Scan for the cell matching the given text and deliver its [X, Y] coordinate at center. 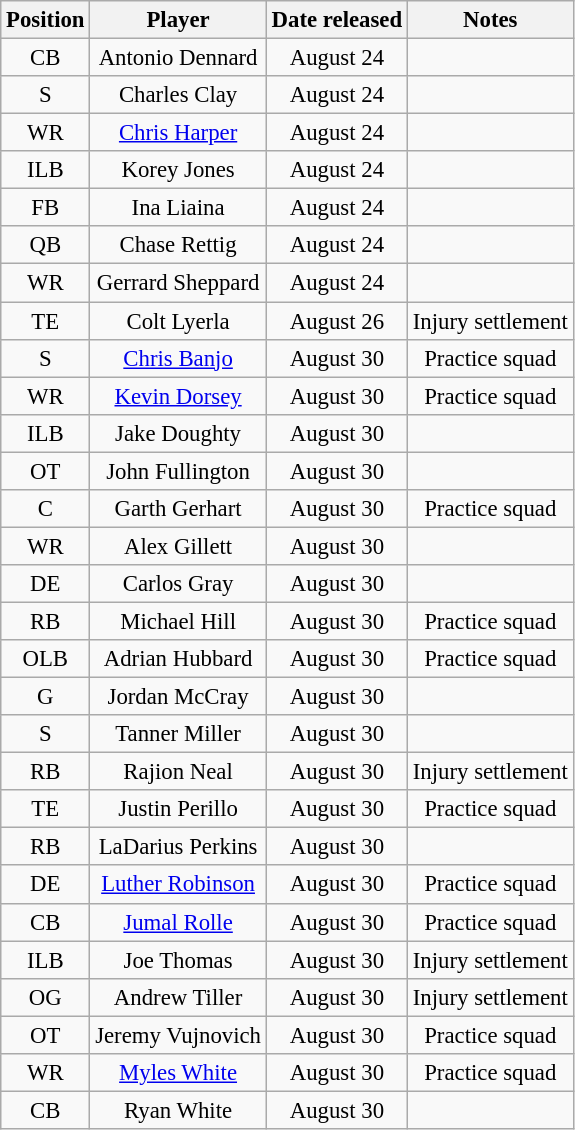
Charles Clay [178, 95]
Korey Jones [178, 170]
Adrian Hubbard [178, 659]
Jordan McCray [178, 697]
Kevin Dorsey [178, 396]
Luther Robinson [178, 885]
Chase Rettig [178, 245]
Justin Perillo [178, 809]
August 26 [336, 321]
LaDarius Perkins [178, 847]
Carlos Gray [178, 584]
QB [46, 245]
Notes [490, 20]
Antonio Dennard [178, 58]
Joe Thomas [178, 960]
Myles White [178, 1073]
Position [46, 20]
Gerrard Sheppard [178, 283]
Tanner Miller [178, 734]
Andrew Tiller [178, 997]
Alex Gillett [178, 546]
C [46, 509]
Colt Lyerla [178, 321]
OLB [46, 659]
John Fullington [178, 471]
G [46, 697]
Jeremy Vujnovich [178, 1035]
Garth Gerhart [178, 509]
Chris Harper [178, 133]
FB [46, 208]
Michael Hill [178, 621]
Date released [336, 20]
OG [46, 997]
Player [178, 20]
Ina Liaina [178, 208]
Chris Banjo [178, 358]
Jumal Rolle [178, 922]
Jake Doughty [178, 433]
Rajion Neal [178, 772]
Ryan White [178, 1110]
